Extract the (x, y) coordinate from the center of the cell holding the provided text.  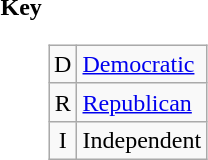
Republican (142, 102)
I (63, 140)
Independent (142, 140)
R (63, 102)
D (63, 64)
Democratic (142, 64)
